Scan for the cell matching the given text and deliver its (X, Y) coordinate at center. 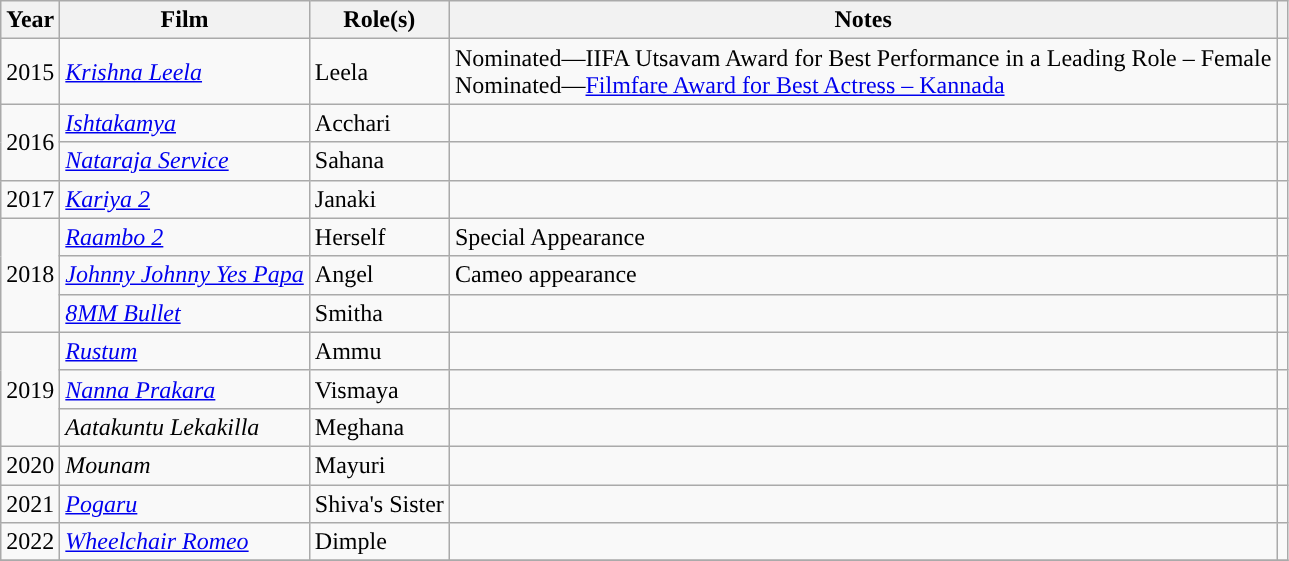
Leela (379, 72)
2021 (30, 503)
Herself (379, 237)
Year (30, 20)
2016 (30, 142)
Meghana (379, 427)
Notes (863, 20)
Vismaya (379, 389)
Mounam (184, 465)
Kariya 2 (184, 199)
Krishna Leela (184, 72)
2017 (30, 199)
Role(s) (379, 20)
Shiva's Sister (379, 503)
2022 (30, 542)
Janaki (379, 199)
Film (184, 20)
Smitha (379, 313)
Acchari (379, 123)
Aatakuntu Lekakilla (184, 427)
2020 (30, 465)
Wheelchair Romeo (184, 542)
Dimple (379, 542)
Nanna Prakara (184, 389)
2015 (30, 72)
Ammu (379, 351)
Nominated—IIFA Utsavam Award for Best Performance in a Leading Role – FemaleNominated—Filmfare Award for Best Actress – Kannada (863, 72)
Angel (379, 275)
2018 (30, 275)
Sahana (379, 161)
Raambo 2 (184, 237)
Ishtakamya (184, 123)
Mayuri (379, 465)
Rustum (184, 351)
Cameo appearance (863, 275)
Nataraja Service (184, 161)
Special Appearance (863, 237)
8MM Bullet (184, 313)
Johnny Johnny Yes Papa (184, 275)
2019 (30, 389)
Pogaru (184, 503)
